Determine the [X, Y] coordinate at the center of the cell enclosing the given text.  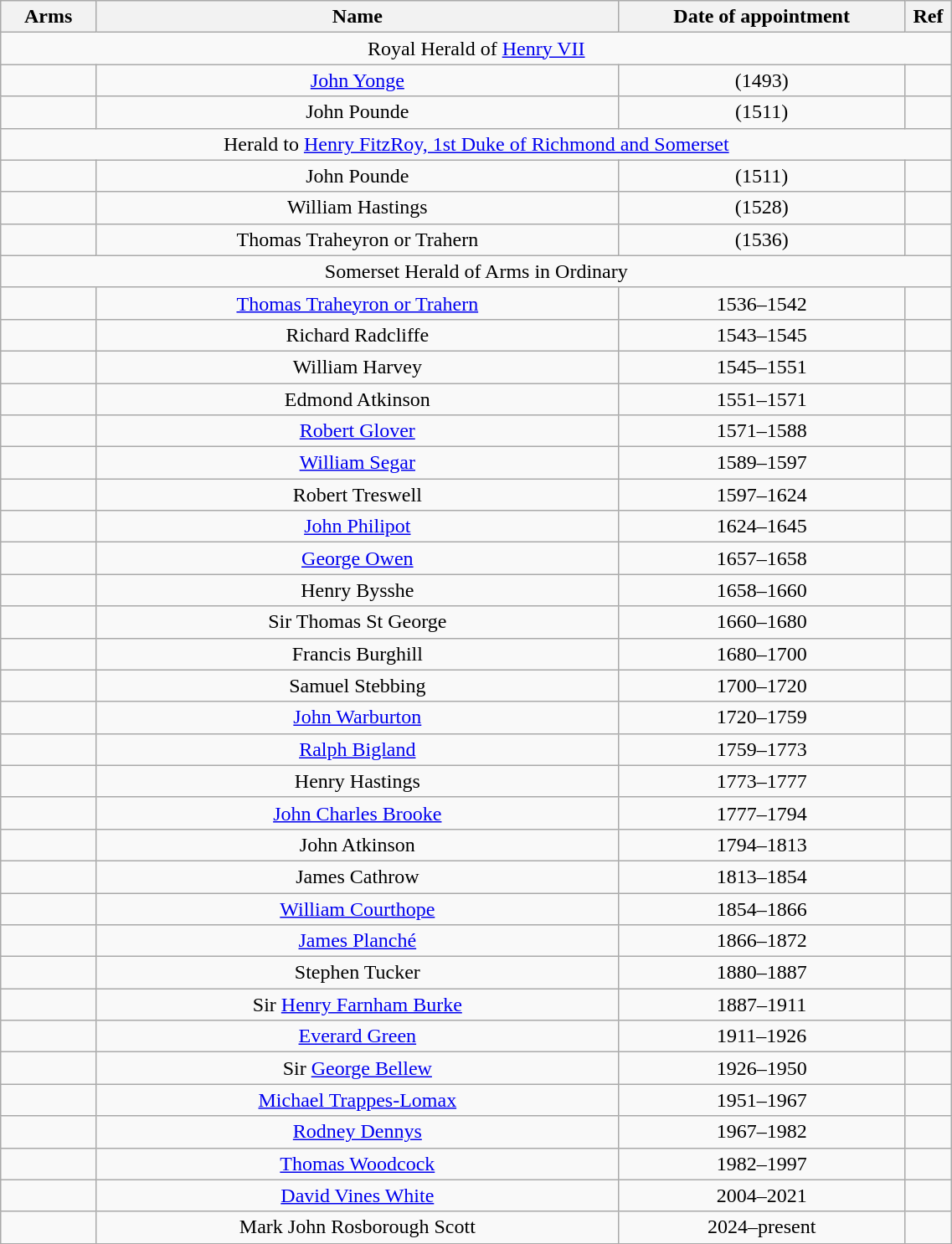
1624–1645 [762, 527]
1658–1660 [762, 590]
Ralph Bigland [357, 749]
1700–1720 [762, 686]
1657–1658 [762, 558]
1777–1794 [762, 813]
1543–1545 [762, 335]
Robert Glover [357, 431]
Henry Bysshe [357, 590]
Somerset Herald of Arms in Ordinary [476, 271]
Francis Burghill [357, 654]
John Warburton [357, 717]
1926–1950 [762, 1068]
William Segar [357, 463]
James Planché [357, 941]
Arms [49, 17]
Richard Radcliffe [357, 335]
1911–1926 [762, 1036]
William Courthope [357, 908]
1854–1866 [762, 908]
Ref [928, 17]
1551–1571 [762, 399]
(1493) [762, 80]
Name [357, 17]
Royal Herald of Henry VII [476, 49]
(1528) [762, 208]
John Philipot [357, 527]
Rodney Dennys [357, 1132]
1866–1872 [762, 941]
1759–1773 [762, 749]
1982–1997 [762, 1164]
1967–1982 [762, 1132]
John Atkinson [357, 845]
1545–1551 [762, 367]
1571–1588 [762, 431]
1773–1777 [762, 781]
James Cathrow [357, 876]
1720–1759 [762, 717]
George Owen [357, 558]
(1536) [762, 239]
2024–present [762, 1227]
William Hastings [357, 208]
Samuel Stebbing [357, 686]
1597–1624 [762, 495]
2004–2021 [762, 1195]
Mark John Rosborough Scott [357, 1227]
John Yonge [357, 80]
Robert Treswell [357, 495]
Stephen Tucker [357, 973]
1887–1911 [762, 1005]
Thomas Woodcock [357, 1164]
John Charles Brooke [357, 813]
Herald to Henry FitzRoy, 1st Duke of Richmond and Somerset [476, 144]
William Harvey [357, 367]
1880–1887 [762, 973]
Edmond Atkinson [357, 399]
1589–1597 [762, 463]
1951–1967 [762, 1100]
Michael Trappes-Lomax [357, 1100]
Henry Hastings [357, 781]
Date of appointment [762, 17]
1680–1700 [762, 654]
1794–1813 [762, 845]
Sir Henry Farnham Burke [357, 1005]
Sir Thomas St George [357, 622]
1660–1680 [762, 622]
1536–1542 [762, 303]
Sir George Bellew [357, 1068]
David Vines White [357, 1195]
Everard Green [357, 1036]
1813–1854 [762, 876]
